Identify which cell holds the provided text, then report its (x, y) central coordinate. 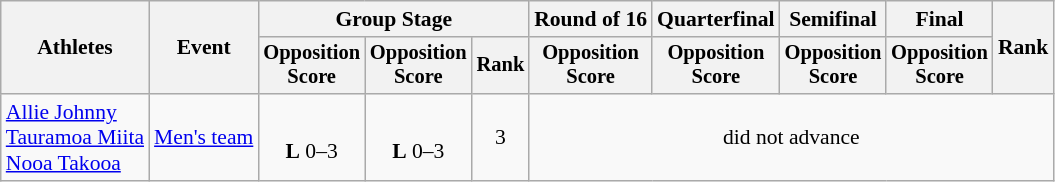
Athletes (75, 48)
3 (501, 138)
Final (940, 19)
did not advance (791, 138)
Round of 16 (590, 19)
Quarterfinal (716, 19)
Men's team (204, 138)
Event (204, 48)
Group Stage (394, 19)
Allie JohnnyTauramoa MiitaNooa Takooa (75, 138)
Semifinal (834, 19)
